Scan for the cell matching the given text and deliver its (x, y) coordinate at center. 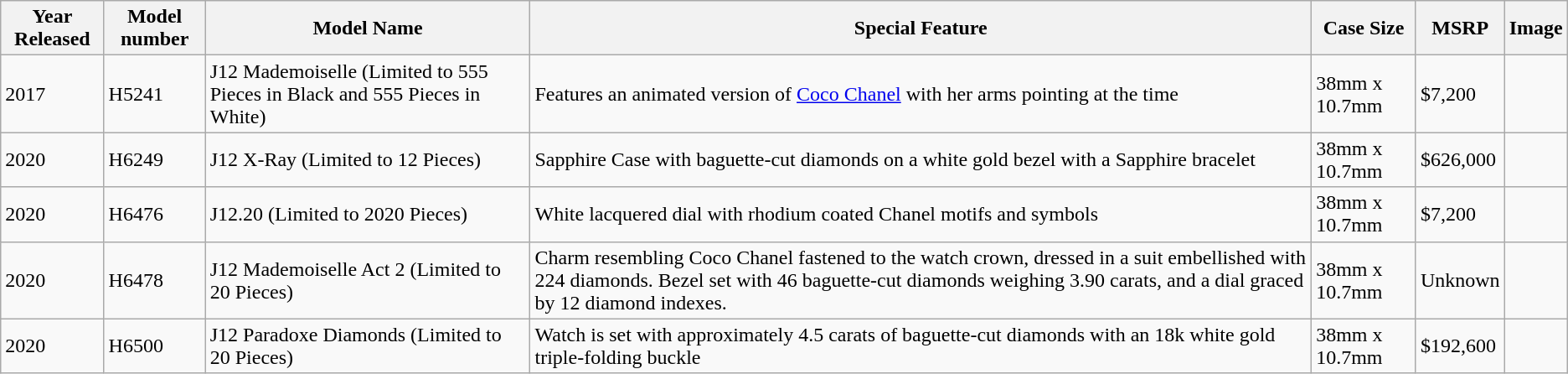
Unknown (1460, 280)
J12 Mademoiselle (Limited to 555 Pieces in Black and 555 Pieces in White) (368, 94)
J12 Paradoxe Diamonds (Limited to 20 Pieces) (368, 345)
H6478 (154, 280)
$192,600 (1460, 345)
J12.20 (Limited to 2020 Pieces) (368, 215)
Model number (154, 29)
H6249 (154, 159)
$626,000 (1460, 159)
Watch is set with approximately 4.5 carats of baguette-cut diamonds with an 18k white gold triple-folding buckle (921, 345)
Year Released (52, 29)
H5241 (154, 94)
Special Feature (921, 29)
J12 X-Ray (Limited to 12 Pieces) (368, 159)
Image (1536, 29)
White lacquered dial with rhodium coated Chanel motifs and symbols (921, 215)
Case Size (1364, 29)
Model Name (368, 29)
Sapphire Case with baguette-cut diamonds on a white gold bezel with a Sapphire bracelet (921, 159)
Features an animated version of Coco Chanel with her arms pointing at the time (921, 94)
MSRP (1460, 29)
H6500 (154, 345)
J12 Mademoiselle Act 2 (Limited to 20 Pieces) (368, 280)
H6476 (154, 215)
2017 (52, 94)
